Identify which cell holds the provided text, then report its [x, y] central coordinate. 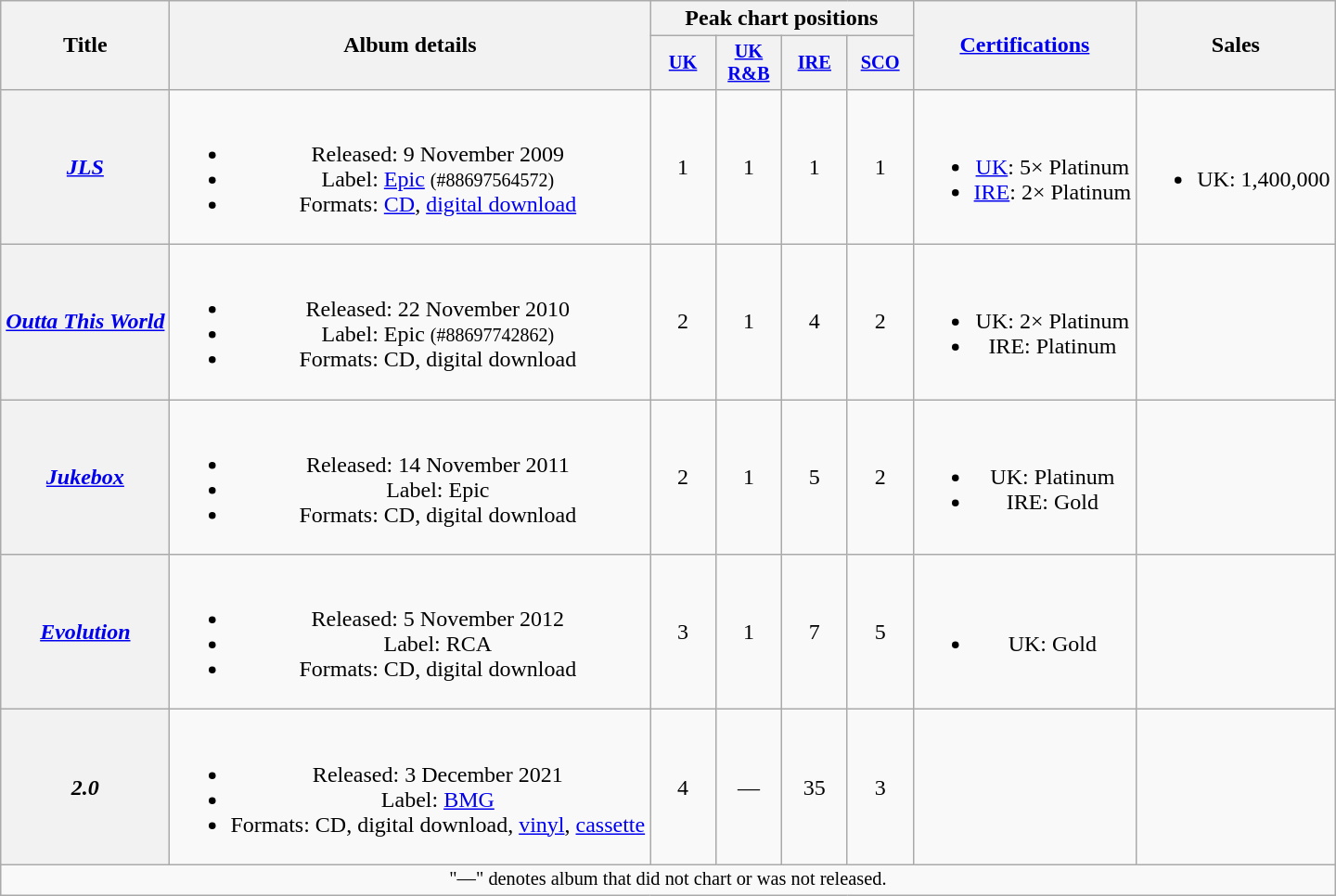
Released: 22 November 2010Label: Epic (#88697742862)Formats: CD, digital download [410, 323]
— [750, 787]
UK: Gold [1024, 633]
35 [815, 787]
SCO [880, 63]
2.0 [85, 787]
"—" denotes album that did not chart or was not released. [668, 880]
Released: 3 December 2021Label: BMGFormats: CD, digital download, vinyl, cassette [410, 787]
Jukebox [85, 477]
JLS [85, 167]
Released: 9 November 2009Label: Epic (#88697564572)Formats: CD, digital download [410, 167]
Peak chart positions [781, 19]
IRE [815, 63]
Title [85, 45]
Certifications [1024, 45]
UK: 1,400,000 [1236, 167]
Released: 14 November 2011Label: EpicFormats: CD, digital download [410, 477]
Released: 5 November 2012Label: RCAFormats: CD, digital download [410, 633]
UK: 2× PlatinumIRE: Platinum [1024, 323]
Album details [410, 45]
UK [683, 63]
UK: 5× PlatinumIRE: 2× Platinum [1024, 167]
UK R&B [750, 63]
Outta This World [85, 323]
Sales [1236, 45]
Evolution [85, 633]
7 [815, 633]
UK: PlatinumIRE: Gold [1024, 477]
